From the cell containing the given text, extract its center point as [X, Y] coordinate. 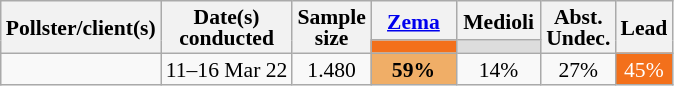
Samplesize [331, 27]
1.480 [331, 68]
Medioli [498, 20]
11–16 Mar 22 [227, 68]
45% [644, 68]
Abst.Undec. [578, 27]
Pollster/client(s) [81, 27]
Lead [644, 27]
Date(s)conducted [227, 27]
14% [498, 68]
59% [414, 68]
Zema [414, 20]
27% [578, 68]
